Capture the cell that displays the provided text and extract its [X, Y] central coordinate. 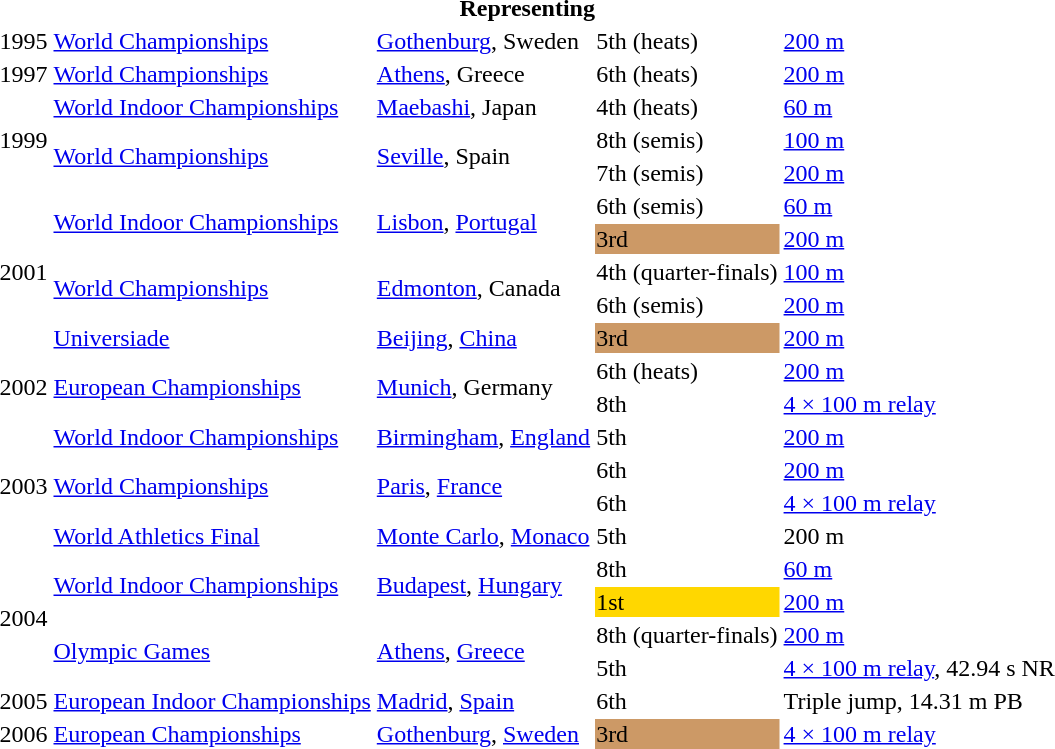
7th (semis) [687, 173]
8th (semis) [687, 140]
Monte Carlo, Monaco [483, 536]
Seville, Spain [483, 156]
Universiade [212, 338]
Paris, France [483, 486]
Birmingham, England [483, 437]
4th (quarter-finals) [687, 272]
World Athletics Final [212, 536]
Maebashi, Japan [483, 107]
Olympic Games [212, 652]
Lisbon, Portugal [483, 222]
8th (quarter-finals) [687, 635]
Beijing, China [483, 338]
Madrid, Spain [483, 701]
European Indoor Championships [212, 701]
4th (heats) [687, 107]
Munich, Germany [483, 388]
1st [687, 602]
5th (heats) [687, 41]
Edmonton, Canada [483, 288]
Budapest, Hungary [483, 586]
